Scan for the cell matching the given text and deliver its (x, y) coordinate at center. 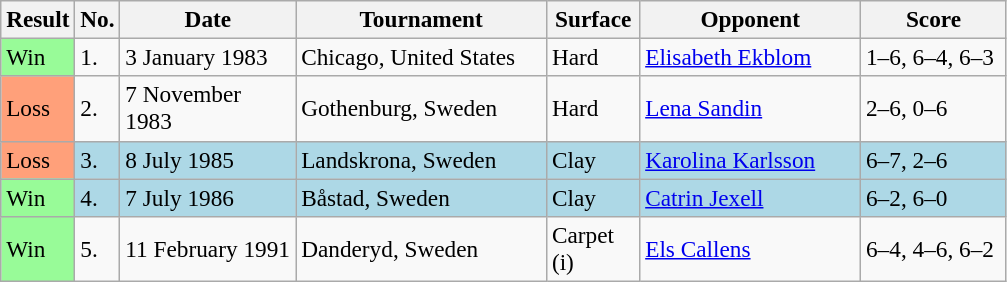
Date (208, 19)
3 January 1983 (208, 57)
3. (98, 160)
Danderyd, Sweden (422, 248)
6–4, 4–6, 6–2 (934, 248)
Result (38, 19)
Carpet (i) (594, 248)
Catrin Jexell (750, 197)
Tournament (422, 19)
No. (98, 19)
7 November 1983 (208, 108)
7 July 1986 (208, 197)
Opponent (750, 19)
Karolina Karlsson (750, 160)
6–7, 2–6 (934, 160)
1–6, 6–4, 6–3 (934, 57)
Båstad, Sweden (422, 197)
2. (98, 108)
Chicago, United States (422, 57)
Els Callens (750, 248)
Landskrona, Sweden (422, 160)
Surface (594, 19)
5. (98, 248)
8 July 1985 (208, 160)
4. (98, 197)
1. (98, 57)
2–6, 0–6 (934, 108)
11 February 1991 (208, 248)
Gothenburg, Sweden (422, 108)
Score (934, 19)
Elisabeth Ekblom (750, 57)
Lena Sandin (750, 108)
6–2, 6–0 (934, 197)
